Determine the [x, y] coordinate at the center of the cell enclosing the given text.  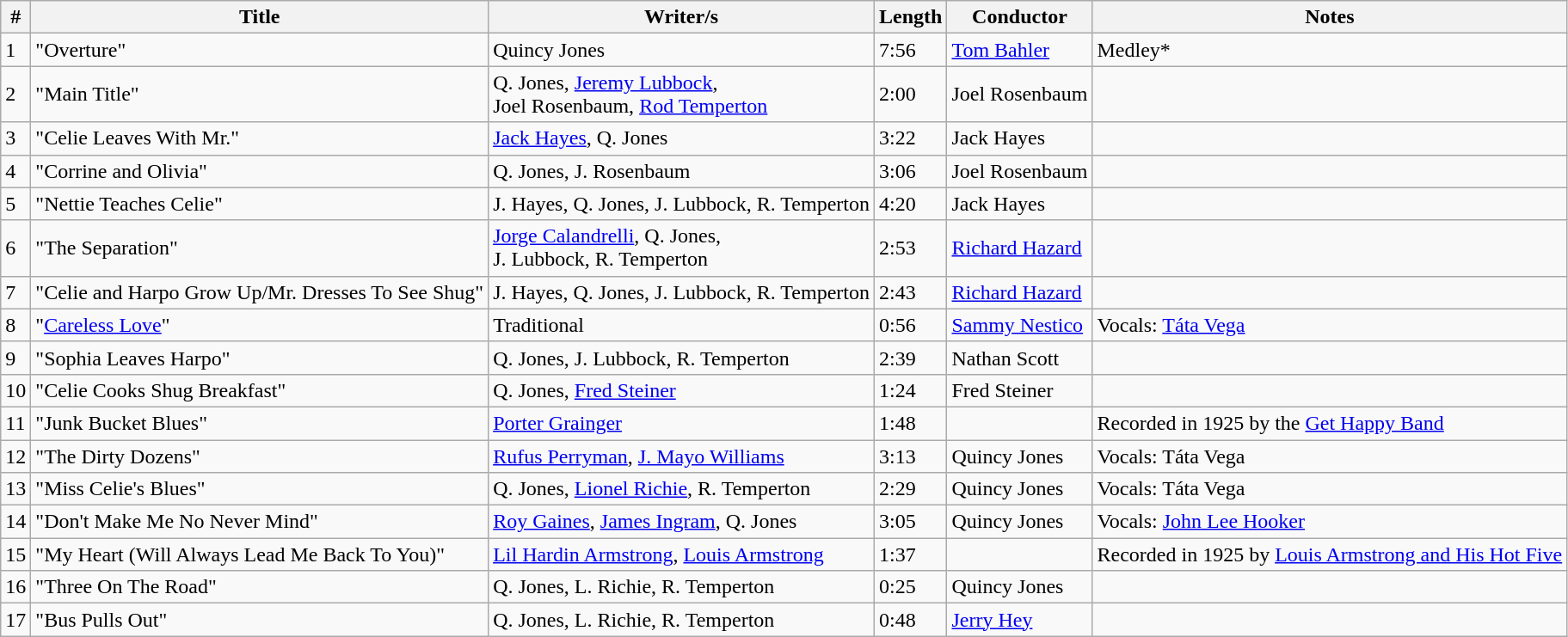
5 [15, 204]
"The Dirty Dozens" [260, 456]
3:22 [911, 138]
10 [15, 390]
9 [15, 358]
"Miss Celie's Blues" [260, 489]
2:43 [911, 292]
Sammy Nestico [1020, 325]
Q. Jones, Lionel Richie, R. Temperton [681, 489]
4 [15, 171]
Jerry Hey [1020, 620]
3:13 [911, 456]
Rufus Perryman, J. Mayo Williams [681, 456]
1:37 [911, 554]
7 [15, 292]
Medley* [1330, 50]
6 [15, 248]
Recorded in 1925 by Louis Armstrong and His Hot Five [1330, 554]
14 [15, 522]
Roy Gaines, James Ingram, Q. Jones [681, 522]
"Don't Make Me No Never Mind" [260, 522]
Notes [1330, 17]
"Celie and Harpo Grow Up/Mr. Dresses To See Shug" [260, 292]
"Sophia Leaves Harpo" [260, 358]
"Three On The Road" [260, 587]
0:56 [911, 325]
Conductor [1020, 17]
"Overture" [260, 50]
Q. Jones, J. Rosenbaum [681, 171]
Writer/s [681, 17]
# [15, 17]
2:00 [911, 95]
Vocals: John Lee Hooker [1330, 522]
3 [15, 138]
1:48 [911, 423]
Jorge Calandrelli, Q. Jones,J. Lubbock, R. Temperton [681, 248]
2:29 [911, 489]
"Junk Bucket Blues" [260, 423]
15 [15, 554]
3:05 [911, 522]
13 [15, 489]
Length [911, 17]
Q. Jones, Fred Steiner [681, 390]
1:24 [911, 390]
4:20 [911, 204]
Tom Bahler [1020, 50]
Lil Hardin Armstrong, Louis Armstrong [681, 554]
Fred Steiner [1020, 390]
Traditional [681, 325]
0:25 [911, 587]
"My Heart (Will Always Lead Me Back To You)" [260, 554]
Q. Jones, Jeremy Lubbock, Joel Rosenbaum, Rod Temperton [681, 95]
2 [15, 95]
Porter Grainger [681, 423]
"Careless Love" [260, 325]
2:39 [911, 358]
"Celie Leaves With Mr." [260, 138]
Nathan Scott [1020, 358]
"Celie Cooks Shug Breakfast" [260, 390]
"Bus Pulls Out" [260, 620]
2:53 [911, 248]
"Main Title" [260, 95]
8 [15, 325]
Q. Jones, J. Lubbock, R. Temperton [681, 358]
Recorded in 1925 by the Get Happy Band [1330, 423]
Title [260, 17]
12 [15, 456]
Jack Hayes, Q. Jones [681, 138]
"Corrine and Olivia" [260, 171]
0:48 [911, 620]
7:56 [911, 50]
"Nettie Teaches Celie" [260, 204]
"The Separation" [260, 248]
11 [15, 423]
16 [15, 587]
17 [15, 620]
3:06 [911, 171]
1 [15, 50]
